Determine the (X, Y) coordinate at the center of the cell enclosing the given text.  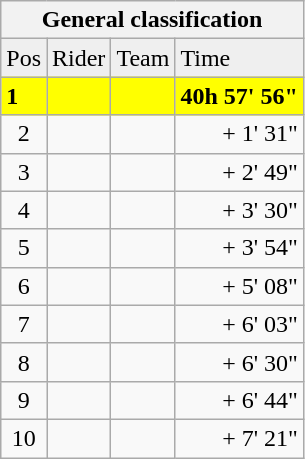
4 (24, 210)
+ 5' 08" (239, 286)
6 (24, 286)
+ 3' 54" (239, 248)
3 (24, 172)
7 (24, 324)
Team (143, 58)
Rider (78, 58)
10 (24, 438)
+ 3' 30" (239, 210)
9 (24, 400)
+ 6' 44" (239, 400)
General classification (152, 20)
+ 2' 49" (239, 172)
5 (24, 248)
+ 7' 21" (239, 438)
2 (24, 134)
Time (239, 58)
+ 6' 03" (239, 324)
8 (24, 362)
1 (24, 96)
+ 6' 30" (239, 362)
+ 1' 31" (239, 134)
40h 57' 56" (239, 96)
Pos (24, 58)
